Find where the given text appears and provide that cell's center as (x, y) coordinate. 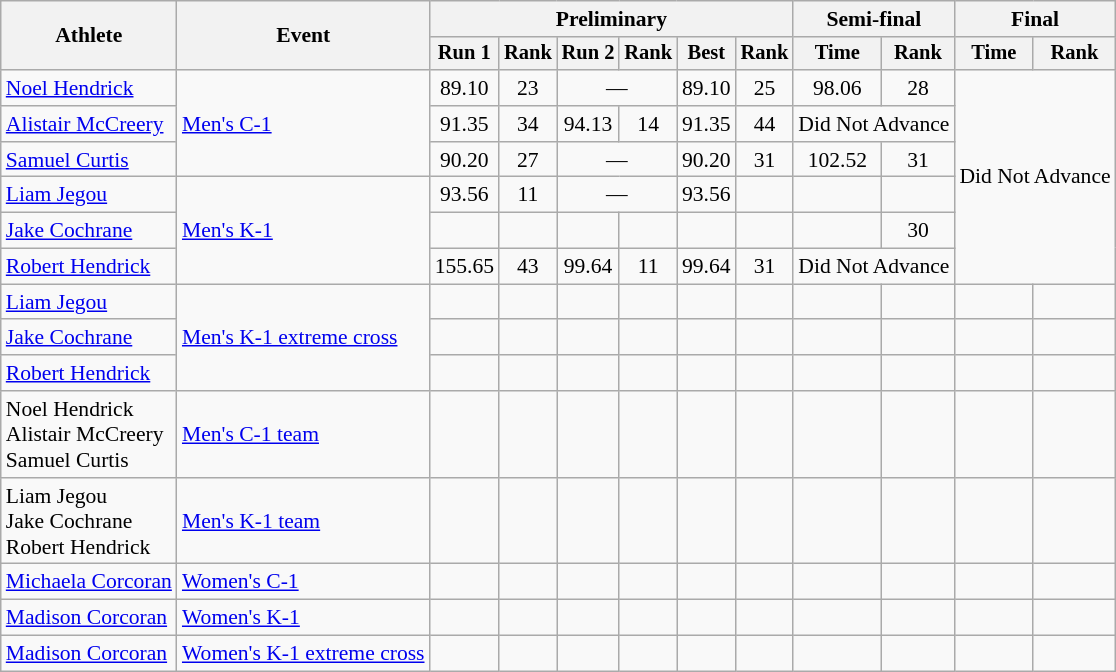
34 (528, 124)
Final (1034, 19)
Noel Hendrick (89, 88)
Women's C-1 (304, 582)
Event (304, 36)
Men's C-1 (304, 124)
Best (706, 54)
14 (648, 124)
Women's K-1 extreme cross (304, 654)
Liam JegouJake CochraneRobert Hendrick (89, 522)
94.13 (588, 124)
Preliminary (612, 19)
25 (765, 88)
155.65 (464, 267)
Men's C-1 team (304, 434)
102.52 (837, 160)
30 (918, 231)
27 (528, 160)
Noel HendrickAlistair McCreerySamuel Curtis (89, 434)
28 (918, 88)
44 (765, 124)
Men's K-1 (304, 230)
98.06 (837, 88)
Men's K-1 extreme cross (304, 338)
Women's K-1 (304, 618)
Alistair McCreery (89, 124)
Samuel Curtis (89, 160)
Semi-final (874, 19)
Michaela Corcoran (89, 582)
43 (528, 267)
Men's K-1 team (304, 522)
23 (528, 88)
Run 2 (588, 54)
Run 1 (464, 54)
Athlete (89, 36)
